For the text-containing cell, return its midpoint in (x, y) coordinate format. 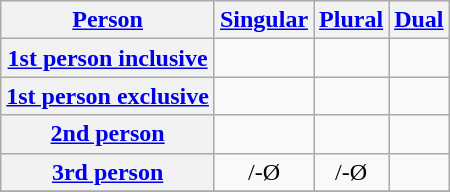
1st person exclusive (108, 96)
Person (108, 20)
3rd person (108, 172)
Dual (419, 20)
2nd person (108, 134)
Plural (352, 20)
Singular (264, 20)
1st person inclusive (108, 58)
